Find where the given text appears and provide that cell's center as (x, y) coordinate. 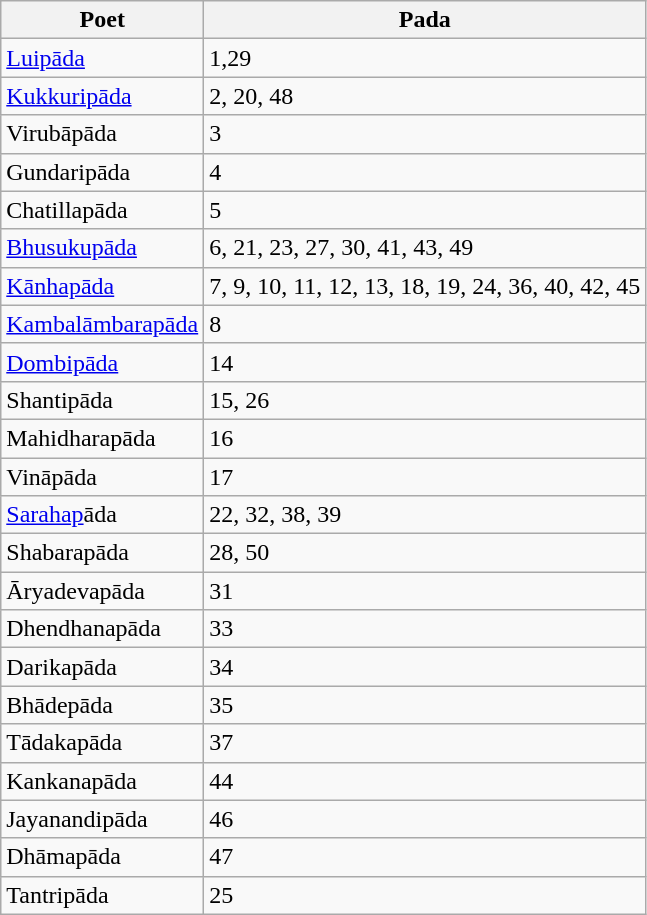
Pada (425, 20)
Vināpāda (102, 477)
35 (425, 705)
Virubāpāda (102, 134)
46 (425, 819)
17 (425, 477)
Dhāmapāda (102, 857)
44 (425, 781)
Kankanapāda (102, 781)
6, 21, 23, 27, 30, 41, 43, 49 (425, 248)
Mahidharapāda (102, 438)
Gundaripāda (102, 172)
3 (425, 134)
37 (425, 743)
Kambalāmbarapāda (102, 324)
Sarahapāda (102, 515)
33 (425, 629)
Dhendhanapāda (102, 629)
Shantipāda (102, 400)
16 (425, 438)
7, 9, 10, 11, 12, 13, 18, 19, 24, 36, 40, 42, 45 (425, 286)
Luipāda (102, 58)
8 (425, 324)
1,29 (425, 58)
14 (425, 362)
Jayanandipāda (102, 819)
Bhusukupāda (102, 248)
Chatillapāda (102, 210)
2, 20, 48 (425, 96)
Darikapāda (102, 667)
Tantripāda (102, 895)
47 (425, 857)
5 (425, 210)
28, 50 (425, 553)
Kukkuripāda (102, 96)
22, 32, 38, 39 (425, 515)
Dombipāda (102, 362)
4 (425, 172)
25 (425, 895)
15, 26 (425, 400)
Kānhapāda (102, 286)
Tādakapāda (102, 743)
Shabarapāda (102, 553)
Bhādepāda (102, 705)
31 (425, 591)
34 (425, 667)
Āryadevapāda (102, 591)
Poet (102, 20)
